Pinpoint the cell where the given text exists, returning its [X, Y] midpoint coordinate. 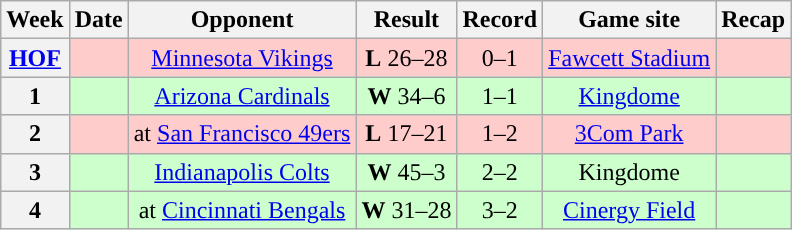
W 45–3 [406, 172]
1–1 [500, 96]
4 [35, 210]
Recap [754, 20]
W 34–6 [406, 96]
Cinergy Field [630, 210]
Result [406, 20]
3–2 [500, 210]
2–2 [500, 172]
at Cincinnati Bengals [242, 210]
Opponent [242, 20]
at San Francisco 49ers [242, 134]
Date [98, 20]
Minnesota Vikings [242, 58]
HOF [35, 58]
1 [35, 96]
3 [35, 172]
W 31–28 [406, 210]
Indianapolis Colts [242, 172]
Week [35, 20]
Arizona Cardinals [242, 96]
Game site [630, 20]
0–1 [500, 58]
Record [500, 20]
L 17–21 [406, 134]
Fawcett Stadium [630, 58]
1–2 [500, 134]
3Com Park [630, 134]
L 26–28 [406, 58]
2 [35, 134]
